For the text-containing cell, return its midpoint in [x, y] coordinate format. 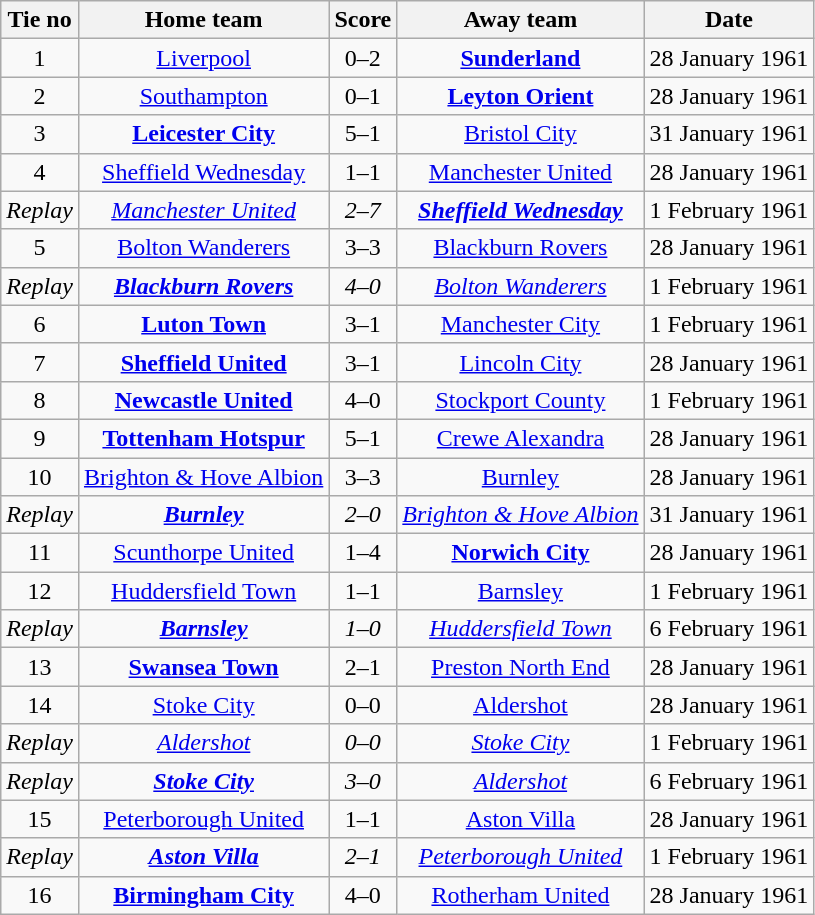
1–0 [363, 629]
Manchester City [520, 324]
Away team [520, 20]
2–0 [363, 515]
0–1 [363, 96]
Newcastle United [203, 400]
10 [40, 477]
14 [40, 705]
4 [40, 172]
Scunthorpe United [203, 553]
Southampton [203, 96]
3–0 [363, 781]
Liverpool [203, 58]
Tottenham Hotspur [203, 438]
Sunderland [520, 58]
Swansea Town [203, 667]
9 [40, 438]
Bristol City [520, 134]
Lincoln City [520, 362]
15 [40, 819]
13 [40, 667]
Crewe Alexandra [520, 438]
Home team [203, 20]
Luton Town [203, 324]
2 [40, 96]
5 [40, 248]
6 [40, 324]
0–2 [363, 58]
3 [40, 134]
Stockport County [520, 400]
Sheffield United [203, 362]
7 [40, 362]
Date [729, 20]
8 [40, 400]
Rotherham United [520, 895]
2–7 [363, 210]
Score [363, 20]
Leyton Orient [520, 96]
Preston North End [520, 667]
Leicester City [203, 134]
Birmingham City [203, 895]
Tie no [40, 20]
12 [40, 591]
1 [40, 58]
1–4 [363, 553]
11 [40, 553]
16 [40, 895]
Norwich City [520, 553]
